Scan for the cell matching the given text and deliver its [X, Y] coordinate at center. 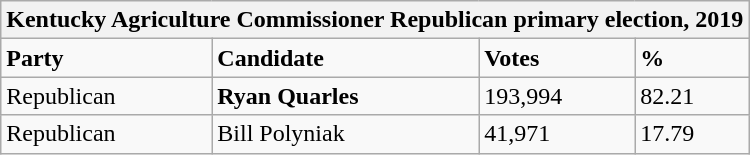
17.79 [692, 134]
% [692, 58]
Votes [557, 58]
Kentucky Agriculture Commissioner Republican primary election, 2019 [375, 20]
193,994 [557, 96]
Bill Polyniak [346, 134]
41,971 [557, 134]
Ryan Quarles [346, 96]
82.21 [692, 96]
Party [106, 58]
Candidate [346, 58]
